Find where the given text appears and provide that cell's center as [X, Y] coordinate. 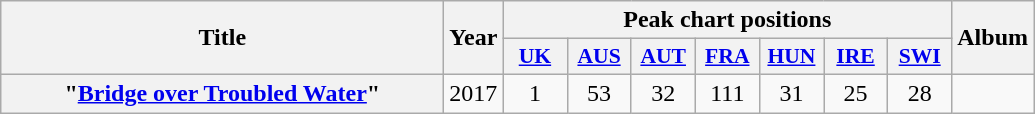
2017 [474, 93]
53 [599, 93]
31 [791, 93]
AUS [599, 57]
Title [222, 38]
25 [856, 93]
"Bridge over Troubled Water" [222, 93]
111 [727, 93]
1 [535, 93]
SWI [920, 57]
Year [474, 38]
Album [993, 38]
28 [920, 93]
AUT [663, 57]
IRE [856, 57]
Peak chart positions [728, 20]
HUN [791, 57]
UK [535, 57]
FRA [727, 57]
32 [663, 93]
